Output the [x, y] coordinate of the center of the cell containing the given text.  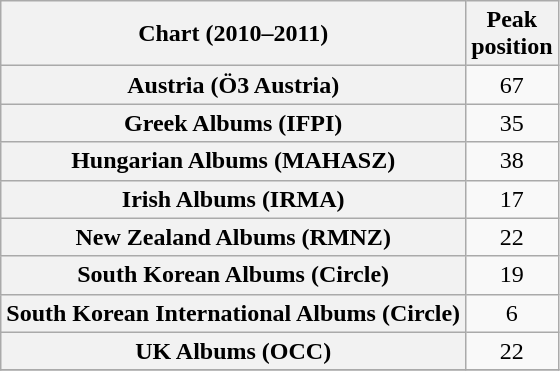
35 [512, 123]
Chart (2010–2011) [234, 34]
South Korean International Albums (Circle) [234, 313]
Irish Albums (IRMA) [234, 199]
Greek Albums (IFPI) [234, 123]
UK Albums (OCC) [234, 351]
South Korean Albums (Circle) [234, 275]
17 [512, 199]
38 [512, 161]
Peakposition [512, 34]
6 [512, 313]
New Zealand Albums (RMNZ) [234, 237]
Hungarian Albums (MAHASZ) [234, 161]
Austria (Ö3 Austria) [234, 85]
67 [512, 85]
19 [512, 275]
